Identify which cell holds the provided text, then report its [x, y] central coordinate. 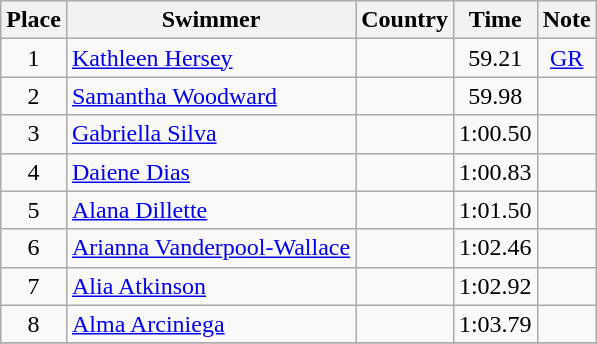
4 [34, 172]
Place [34, 20]
5 [34, 210]
3 [34, 134]
1:02.92 [495, 286]
Alia Atkinson [210, 286]
Alana Dillette [210, 210]
Note [566, 20]
Alma Arciniega [210, 324]
Daiene Dias [210, 172]
Kathleen Hersey [210, 58]
1:03.79 [495, 324]
Gabriella Silva [210, 134]
6 [34, 248]
1:01.50 [495, 210]
Swimmer [210, 20]
Time [495, 20]
59.98 [495, 96]
1:00.50 [495, 134]
8 [34, 324]
7 [34, 286]
2 [34, 96]
1 [34, 58]
Samantha Woodward [210, 96]
1:02.46 [495, 248]
Country [405, 20]
GR [566, 58]
1:00.83 [495, 172]
Arianna Vanderpool-Wallace [210, 248]
59.21 [495, 58]
